Return [x, y] of the center of cell containing provided text 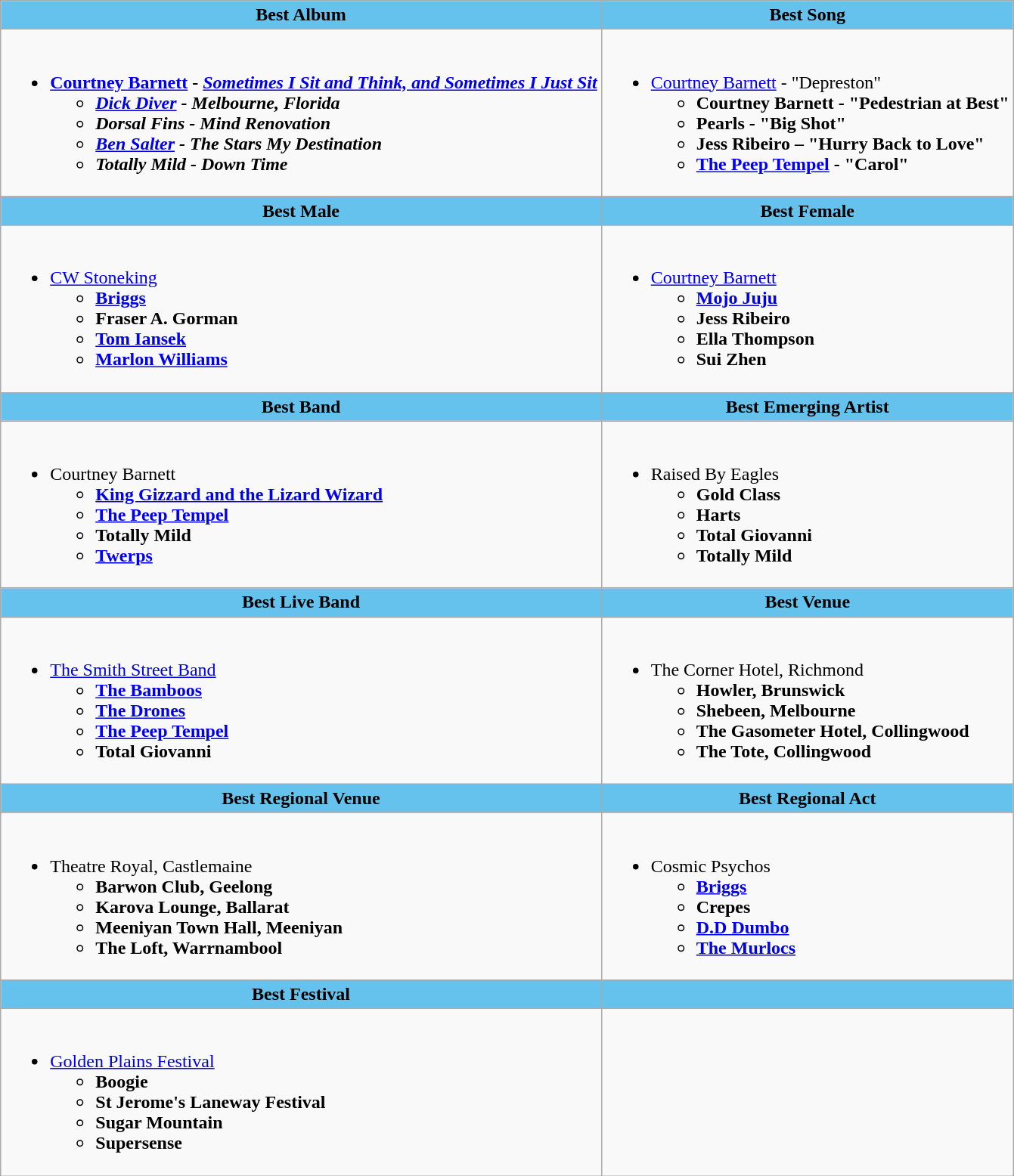
Best Emerging Artist [808, 407]
Best Regional Venue [301, 798]
The Corner Hotel, RichmondHowler, BrunswickShebeen, MelbourneThe Gasometer Hotel, CollingwoodThe Tote, Collingwood [808, 700]
Theatre Royal, CastlemaineBarwon Club, GeelongKarova Lounge, BallaratMeeniyan Town Hall, MeeniyanThe Loft, Warrnambool [301, 896]
Best Festival [301, 994]
Best Female [808, 211]
Best Live Band [301, 602]
The Smith Street BandThe BamboosThe DronesThe Peep TempelTotal Giovanni [301, 700]
CW StonekingBriggsFraser A. GormanTom IansekMarlon Williams [301, 308]
Courtney BarnettMojo JujuJess RibeiroElla ThompsonSui Zhen [808, 308]
Courtney Barnett - "Depreston"Courtney Barnett - "Pedestrian at Best"Pearls - "Big Shot"Jess Ribeiro – "Hurry Back to Love"The Peep Tempel - "Carol" [808, 113]
Best Song [808, 15]
Cosmic PsychosBriggsCrepesD.D DumboThe Murlocs [808, 896]
Raised By EaglesGold ClassHartsTotal GiovanniTotally Mild [808, 505]
Courtney BarnettKing Gizzard and the Lizard WizardThe Peep TempelTotally MildTwerps [301, 505]
Best Band [301, 407]
Best Regional Act [808, 798]
Best Venue [808, 602]
Best Album [301, 15]
Best Male [301, 211]
Golden Plains FestivalBoogieSt Jerome's Laneway FestivalSugar MountainSupersense [301, 1091]
